Detect which cell encompasses the target text, then output its (x, y) center coordinate. 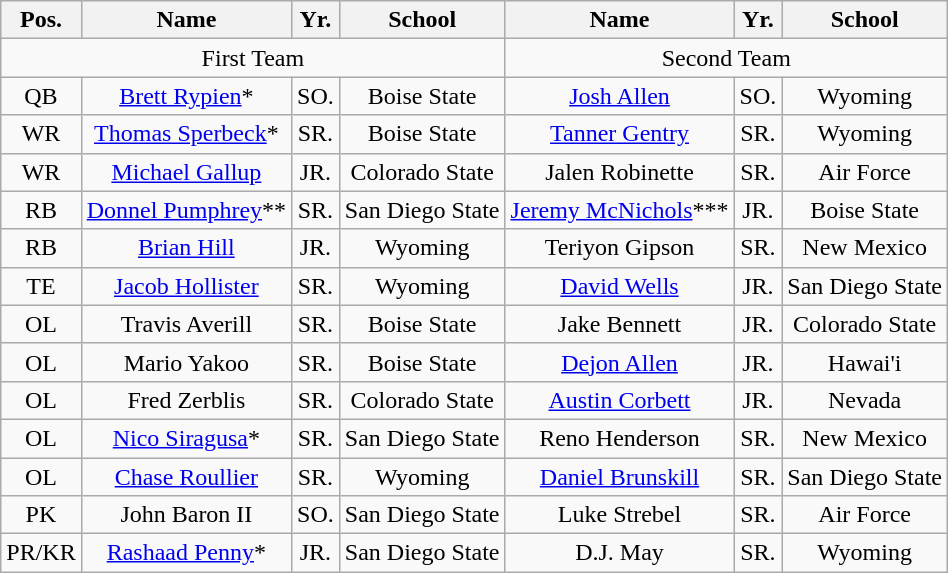
Second Team (726, 58)
QB (41, 96)
Donnel Pumphrey** (186, 210)
Rashaad Penny* (186, 553)
Brian Hill (186, 248)
Nico Siragusa* (186, 438)
Hawai'i (865, 362)
Mario Yakoo (186, 362)
Reno Henderson (620, 438)
Austin Corbett (620, 400)
Tanner Gentry (620, 134)
Jeremy McNichols*** (620, 210)
Chase Roullier (186, 477)
D.J. May (620, 553)
First Team (253, 58)
Pos. (41, 20)
Fred Zerblis (186, 400)
PR/KR (41, 553)
Luke Strebel (620, 515)
Nevada (865, 400)
PK (41, 515)
Michael Gallup (186, 172)
TE (41, 286)
Jake Bennett (620, 324)
Jalen Robinette (620, 172)
Daniel Brunskill (620, 477)
Dejon Allen (620, 362)
Teriyon Gipson (620, 248)
John Baron II (186, 515)
Thomas Sperbeck* (186, 134)
Josh Allen (620, 96)
Brett Rypien* (186, 96)
Jacob Hollister (186, 286)
Travis Averill (186, 324)
David Wells (620, 286)
